Locate the cell with the specified text and output its (X, Y) center coordinate. 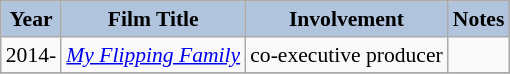
Year (31, 19)
Film Title (153, 19)
2014- (31, 55)
Notes (479, 19)
My Flipping Family (153, 55)
co-executive producer (346, 55)
Involvement (346, 19)
